Locate the cell with the specified text and output its (X, Y) center coordinate. 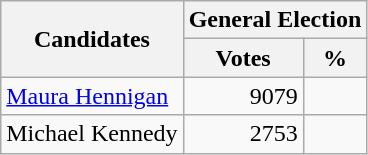
General Election (275, 20)
Michael Kennedy (92, 134)
Candidates (92, 39)
Maura Hennigan (92, 96)
2753 (243, 134)
9079 (243, 96)
% (335, 58)
Votes (243, 58)
